Identify which cell holds the provided text, then report its (x, y) central coordinate. 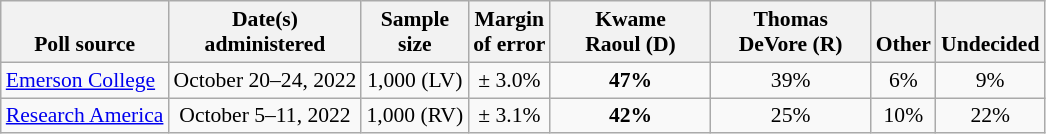
Date(s)administered (264, 32)
42% (630, 116)
ThomasDeVore (R) (791, 32)
Other (904, 32)
Research America (85, 116)
± 3.0% (509, 80)
9% (990, 80)
Emerson College (85, 80)
10% (904, 116)
47% (630, 80)
1,000 (RV) (414, 116)
22% (990, 116)
25% (791, 116)
39% (791, 80)
October 20–24, 2022 (264, 80)
Samplesize (414, 32)
1,000 (LV) (414, 80)
KwameRaoul (D) (630, 32)
± 3.1% (509, 116)
Undecided (990, 32)
October 5–11, 2022 (264, 116)
Marginof error (509, 32)
6% (904, 80)
Poll source (85, 32)
